Capture the cell that displays the provided text and extract its (X, Y) central coordinate. 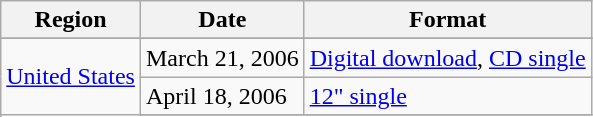
United States (71, 77)
Date (222, 20)
April 18, 2006 (222, 96)
Digital download, CD single (448, 58)
12" single (448, 96)
Format (448, 20)
Region (71, 20)
March 21, 2006 (222, 58)
